Return (x, y) of the center of cell containing provided text 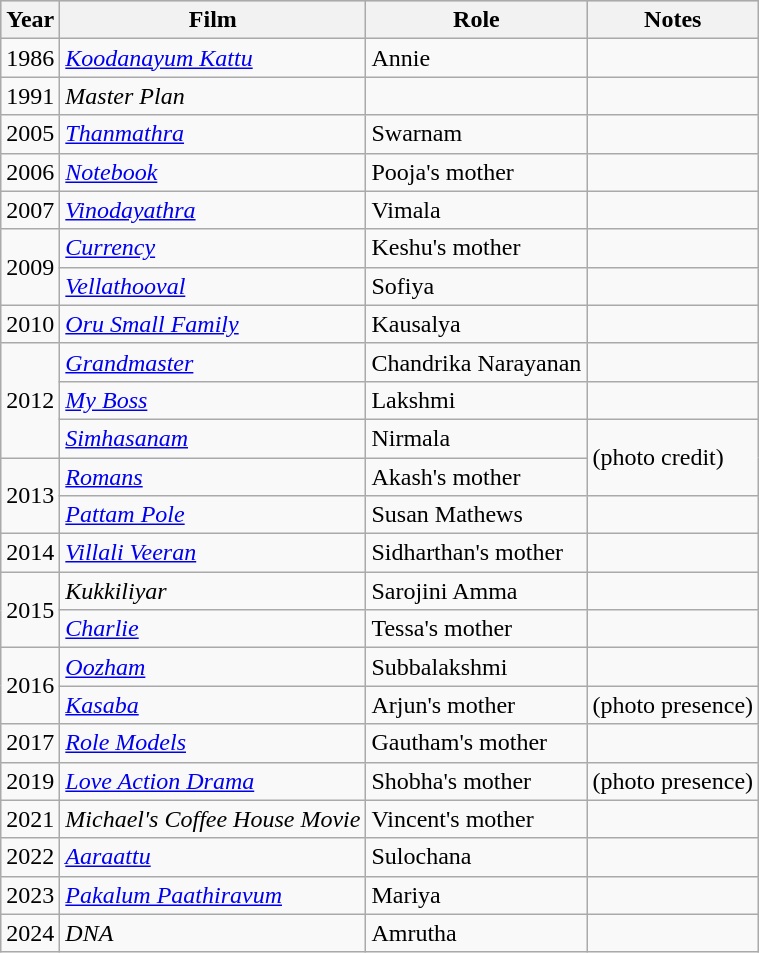
Film (213, 20)
Thanmathra (213, 134)
2007 (30, 210)
2022 (30, 857)
1991 (30, 96)
2017 (30, 743)
2006 (30, 172)
Akash's mother (476, 477)
Keshu's mother (476, 248)
Master Plan (213, 96)
2015 (30, 610)
Michael's Coffee House Movie (213, 819)
Subbalakshmi (476, 667)
Grandmaster (213, 362)
Charlie (213, 629)
Gautham's mother (476, 743)
Tessa's mother (476, 629)
2012 (30, 400)
2023 (30, 895)
Amrutha (476, 933)
Pakalum Paathiravum (213, 895)
Chandrika Narayanan (476, 362)
Annie (476, 58)
My Boss (213, 400)
Koodanayum Kattu (213, 58)
Pattam Pole (213, 515)
2024 (30, 933)
Mariya (476, 895)
2021 (30, 819)
Role Models (213, 743)
2019 (30, 781)
Year (30, 20)
1986 (30, 58)
Aaraattu (213, 857)
Love Action Drama (213, 781)
Currency (213, 248)
Kukkiliyar (213, 591)
Oozham (213, 667)
Lakshmi (476, 400)
Vellathooval (213, 286)
Vinodayathra (213, 210)
2009 (30, 267)
Nirmala (476, 438)
Sofiya (476, 286)
Notes (673, 20)
Kausalya (476, 324)
2005 (30, 134)
Role (476, 20)
Romans (213, 477)
Pooja's mother (476, 172)
Arjun's mother (476, 705)
Kasaba (213, 705)
2010 (30, 324)
2016 (30, 686)
Susan Mathews (476, 515)
DNA (213, 933)
Simhasanam (213, 438)
2013 (30, 496)
Sarojini Amma (476, 591)
Vincent's mother (476, 819)
Swarnam (476, 134)
Vimala (476, 210)
Villali Veeran (213, 553)
Sidharthan's mother (476, 553)
Shobha's mother (476, 781)
Notebook (213, 172)
(photo credit) (673, 457)
Sulochana (476, 857)
Oru Small Family (213, 324)
2014 (30, 553)
